Output the [x, y] coordinate of the center of the cell containing the given text.  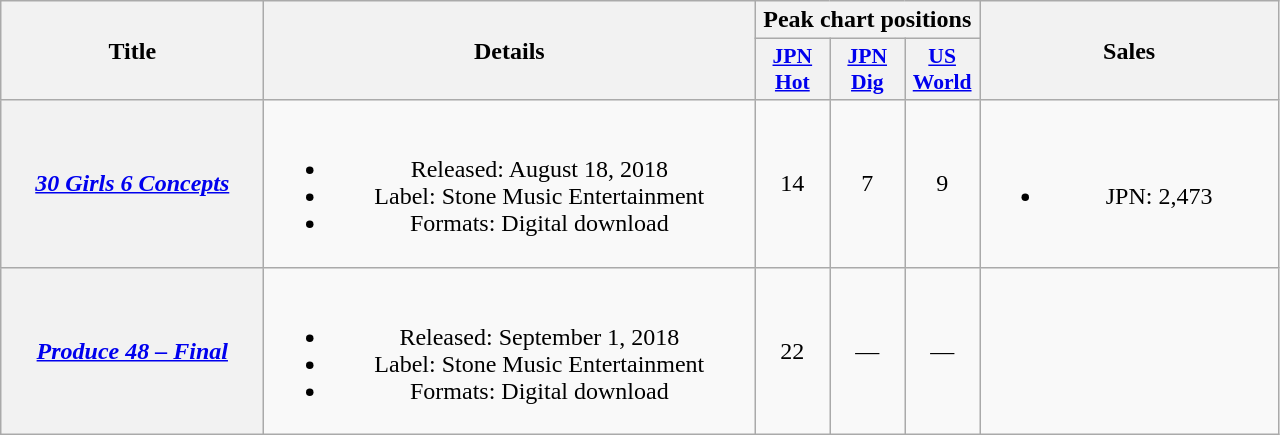
Details [510, 50]
22 [792, 350]
7 [868, 184]
Title [132, 50]
Peak chart positions [868, 20]
30 Girls 6 Concepts [132, 184]
9 [942, 184]
14 [792, 184]
JPN Dig [868, 70]
Released: September 1, 2018Label: Stone Music EntertainmentFormats: Digital download [510, 350]
USWorld [942, 70]
JPN Hot [792, 70]
Produce 48 – Final [132, 350]
Released: August 18, 2018Label: Stone Music EntertainmentFormats: Digital download [510, 184]
Sales [1130, 50]
JPN: 2,473 [1130, 184]
